Extract the (x, y) coordinate from the center of the cell holding the provided text.  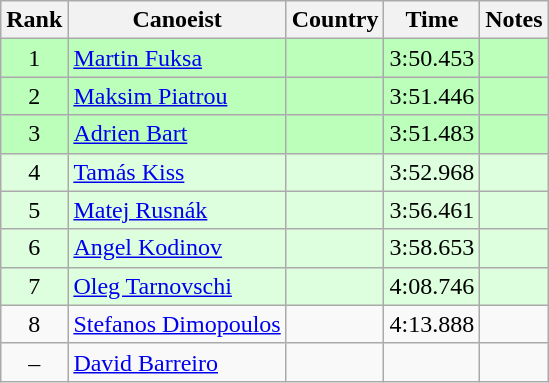
Matej Rusnák (177, 210)
Adrien Bart (177, 134)
Oleg Tarnovschi (177, 286)
Time (432, 20)
Maksim Piatrou (177, 96)
3:51.483 (432, 134)
8 (34, 324)
4:13.888 (432, 324)
Notes (514, 20)
6 (34, 248)
5 (34, 210)
Country (335, 20)
– (34, 362)
Stefanos Dimopoulos (177, 324)
3:58.653 (432, 248)
Rank (34, 20)
4:08.746 (432, 286)
Martin Fuksa (177, 58)
4 (34, 172)
1 (34, 58)
2 (34, 96)
3:56.461 (432, 210)
David Barreiro (177, 362)
3:50.453 (432, 58)
3 (34, 134)
Angel Kodinov (177, 248)
3:52.968 (432, 172)
Canoeist (177, 20)
Tamás Kiss (177, 172)
3:51.446 (432, 96)
7 (34, 286)
